Determine the [X, Y] coordinate at the center of the cell enclosing the given text.  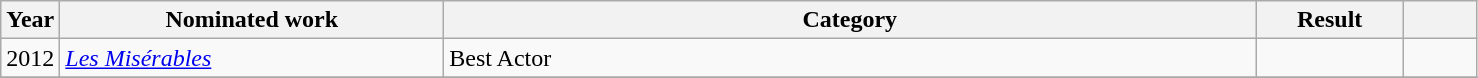
Result [1330, 20]
Nominated work [252, 20]
Category [850, 20]
2012 [30, 58]
Best Actor [850, 58]
Year [30, 20]
Les Misérables [252, 58]
